Extract the (X, Y) coordinate from the center of the cell holding the provided text.  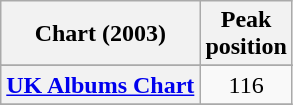
Peakposition (246, 34)
UK Albums Chart (100, 85)
116 (246, 85)
Chart (2003) (100, 34)
